Provide the [X, Y] coordinate of the cell's center where the given text is located.  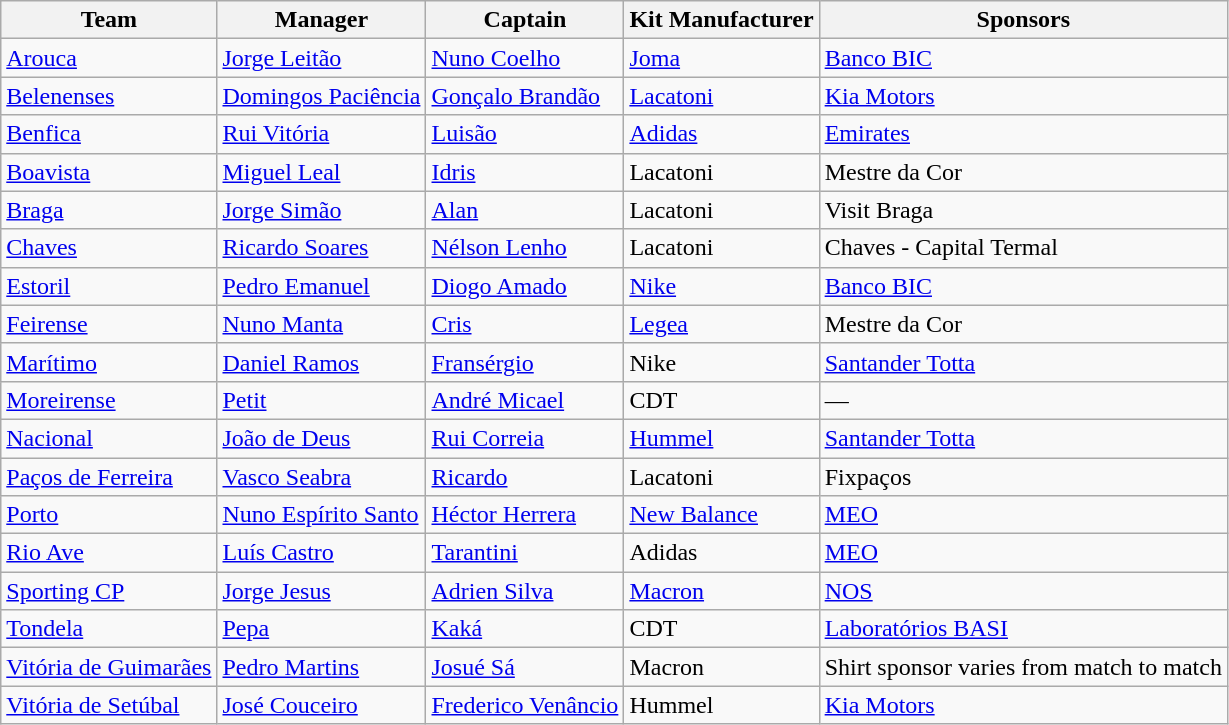
Pedro Emanuel [322, 286]
Luisão [525, 134]
Fransérgio [525, 362]
Boavista [109, 172]
Estoril [109, 286]
Jorge Simão [322, 210]
Nuno Coelho [525, 58]
Vasco Seabra [322, 477]
Kit Manufacturer [722, 20]
Sporting CP [109, 591]
Ricardo [525, 477]
Pedro Martins [322, 667]
Benfica [109, 134]
Ricardo Soares [322, 248]
Nélson Lenho [525, 248]
Shirt sponsor varies from match to match [1023, 667]
Héctor Herrera [525, 515]
Daniel Ramos [322, 362]
Manager [322, 20]
Laboratórios BASI [1023, 629]
Domingos Paciência [322, 96]
Rui Vitória [322, 134]
Jorge Leitão [322, 58]
Cris [525, 324]
Fixpaços [1023, 477]
Nacional [109, 438]
Petit [322, 400]
Feirense [109, 324]
Josué Sá [525, 667]
Tarantini [525, 553]
Chaves - Capital Termal [1023, 248]
Vitória de Guimarães [109, 667]
Diogo Amado [525, 286]
João de Deus [322, 438]
Sponsors [1023, 20]
Vitória de Setúbal [109, 705]
Braga [109, 210]
Adrien Silva [525, 591]
Emirates [1023, 134]
Porto [109, 515]
Frederico Venâncio [525, 705]
Arouca [109, 58]
Gonçalo Brandão [525, 96]
Chaves [109, 248]
Tondela [109, 629]
Jorge Jesus [322, 591]
— [1023, 400]
André Micael [525, 400]
Rio Ave [109, 553]
Paços de Ferreira [109, 477]
José Couceiro [322, 705]
Idris [525, 172]
Marítimo [109, 362]
Captain [525, 20]
Belenenses [109, 96]
Team [109, 20]
Pepa [322, 629]
Miguel Leal [322, 172]
Luís Castro [322, 553]
Rui Correia [525, 438]
Nuno Manta [322, 324]
Moreirense [109, 400]
Alan [525, 210]
Kaká [525, 629]
New Balance [722, 515]
Joma [722, 58]
Visit Braga [1023, 210]
Nuno Espírito Santo [322, 515]
NOS [1023, 591]
Legea [722, 324]
